Output the (X, Y) coordinate of the center of the cell containing the given text.  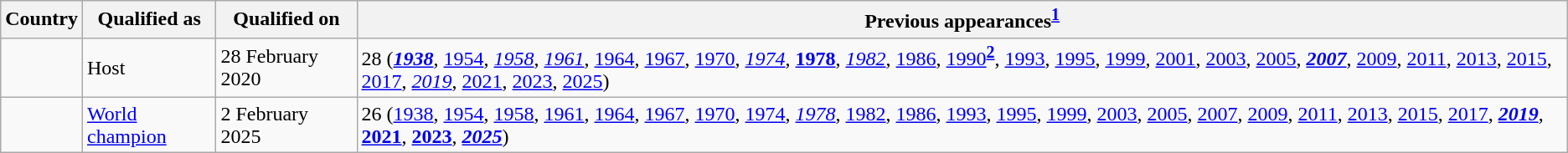
World champion (149, 125)
Previous appearances1 (962, 20)
Country (42, 20)
Qualified on (286, 20)
28 February 2020 (286, 68)
Qualified as (149, 20)
Host (149, 68)
2 February 2025 (286, 125)
